Provide the [X, Y] coordinate of the cell's center where the given text is located.  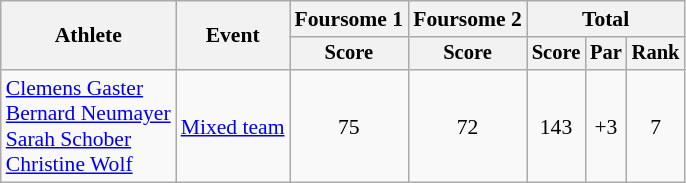
+3 [606, 126]
Clemens GasterBernard NeumayerSarah SchoberChristine Wolf [88, 126]
Rank [656, 54]
Par [606, 54]
72 [468, 126]
Mixed team [233, 126]
143 [556, 126]
7 [656, 126]
Event [233, 36]
Foursome 1 [350, 19]
Total [606, 19]
Foursome 2 [468, 19]
75 [350, 126]
Athlete [88, 36]
